For the text-containing cell, return its midpoint in [X, Y] coordinate format. 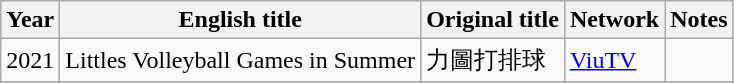
2021 [30, 60]
Year [30, 20]
Original title [493, 20]
Littles Volleyball Games in Summer [240, 60]
Network [614, 20]
Notes [699, 20]
ViuTV [614, 60]
力圖打排球 [493, 60]
English title [240, 20]
